Pinpoint the cell where the given text exists, returning its (x, y) midpoint coordinate. 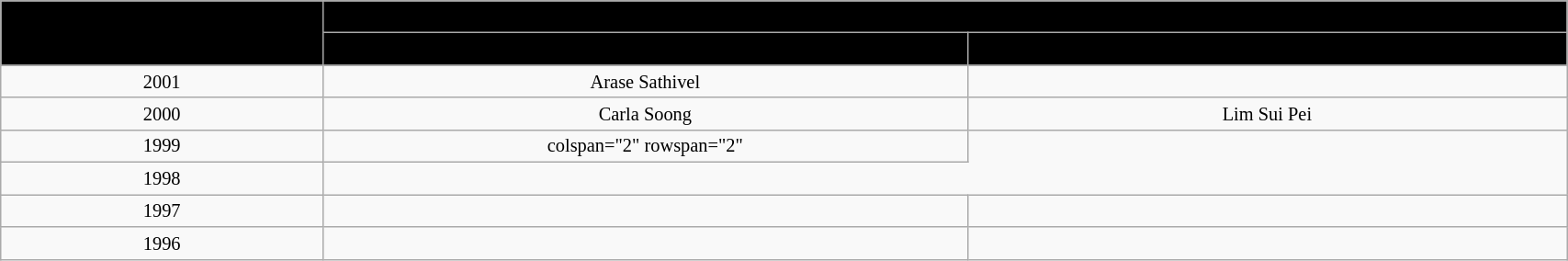
Year (162, 32)
Carla Soong (646, 114)
1996 (162, 243)
1998 (162, 178)
Lim Sui Pei (1268, 114)
1999 (162, 145)
Miss Malaysia Tourism Queen Of The Year (646, 50)
Miss Malaysia Tourism Pageant Elemental Court Titlists (945, 17)
Miss Malaysia Asia Pacific (1268, 50)
Arase Sathivel (646, 81)
2000 (162, 114)
colspan="2" rowspan="2" (646, 145)
2001 (162, 81)
1997 (162, 210)
